Pinpoint the cell where the given text exists, returning its [x, y] midpoint coordinate. 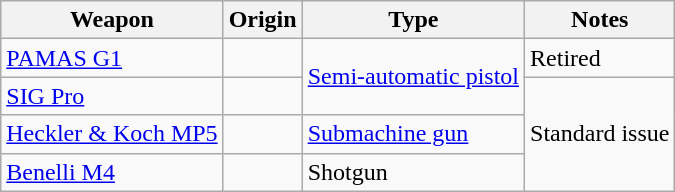
Semi-automatic pistol [413, 77]
Benelli M4 [112, 172]
Submachine gun [413, 134]
Heckler & Koch MP5 [112, 134]
Notes [600, 20]
Origin [262, 20]
Weapon [112, 20]
Shotgun [413, 172]
Type [413, 20]
SIG Pro [112, 96]
PAMAS G1 [112, 58]
Standard issue [600, 134]
Retired [600, 58]
